Search for the cell housing the specified text and yield its [x, y] center coordinate. 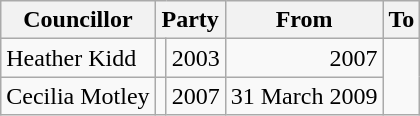
Cecilia Motley [78, 96]
From [304, 20]
Councillor [78, 20]
To [402, 20]
Heather Kidd [78, 58]
Party [190, 20]
2003 [196, 58]
31 March 2009 [304, 96]
